Scan for the cell matching the given text and deliver its [X, Y] coordinate at center. 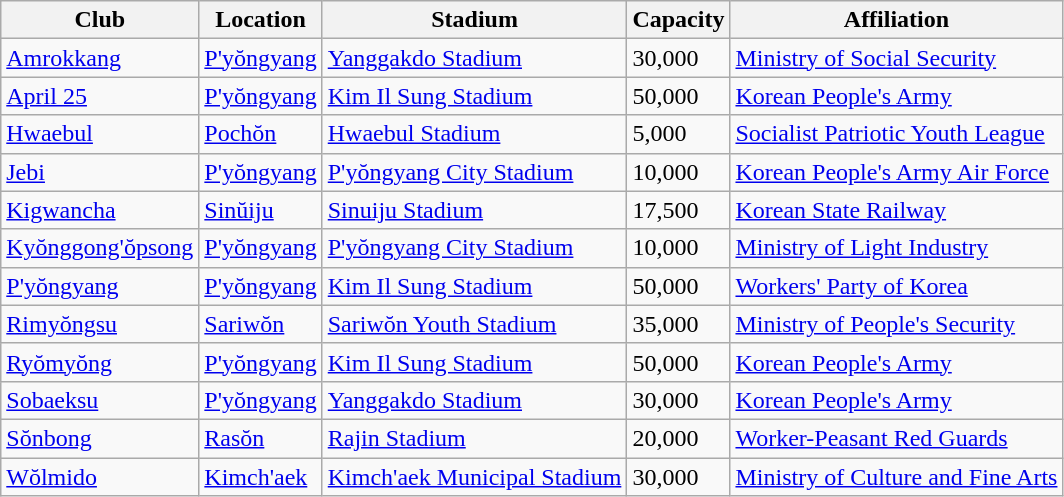
35,000 [678, 324]
Sinuiju Stadium [474, 210]
Capacity [678, 20]
Kyŏnggong'ŏpsong [100, 248]
Sinŭiju [260, 210]
20,000 [678, 438]
Pochŏn [260, 134]
Stadium [474, 20]
Socialist Patriotic Youth League [896, 134]
Ministry of People's Security [896, 324]
Korean People's Army Air Force [896, 172]
Hwaebul Stadium [474, 134]
Rimyŏngsu [100, 324]
Jebi [100, 172]
Rajin Stadium [474, 438]
Kigwancha [100, 210]
Ministry of Culture and Fine Arts [896, 477]
5,000 [678, 134]
Hwaebul [100, 134]
17,500 [678, 210]
April 25 [100, 96]
Ryŏmyŏng [100, 362]
Sŏnbong [100, 438]
Ministry of Light Industry [896, 248]
Amrokkang [100, 58]
Sariwŏn Youth Stadium [474, 324]
Korean State Railway [896, 210]
Kimch'aek Municipal Stadium [474, 477]
Sobaeksu [100, 400]
Worker-Peasant Red Guards [896, 438]
Rasŏn [260, 438]
Sariwŏn [260, 324]
Wŏlmido [100, 477]
Location [260, 20]
Kimch'aek [260, 477]
Workers' Party of Korea [896, 286]
Club [100, 20]
Affiliation [896, 20]
Ministry of Social Security [896, 58]
